For the text-containing cell, return its midpoint in [x, y] coordinate format. 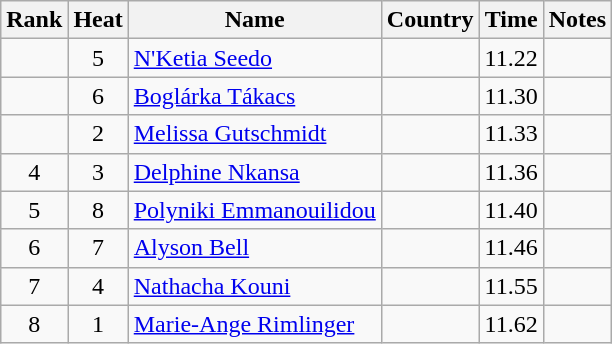
11.33 [511, 134]
2 [98, 134]
Alyson Bell [254, 248]
11.22 [511, 58]
Nathacha Kouni [254, 286]
Delphine Nkansa [254, 172]
Heat [98, 20]
Melissa Gutschmidt [254, 134]
Country [430, 20]
11.62 [511, 324]
3 [98, 172]
11.46 [511, 248]
11.36 [511, 172]
11.55 [511, 286]
Rank [34, 20]
Polyniki Emmanouilidou [254, 210]
11.40 [511, 210]
Boglárka Tákacs [254, 96]
Time [511, 20]
11.30 [511, 96]
Name [254, 20]
1 [98, 324]
Notes [577, 20]
Marie-Ange Rimlinger [254, 324]
N'Ketia Seedo [254, 58]
